Detect which cell encompasses the target text, then output its (X, Y) center coordinate. 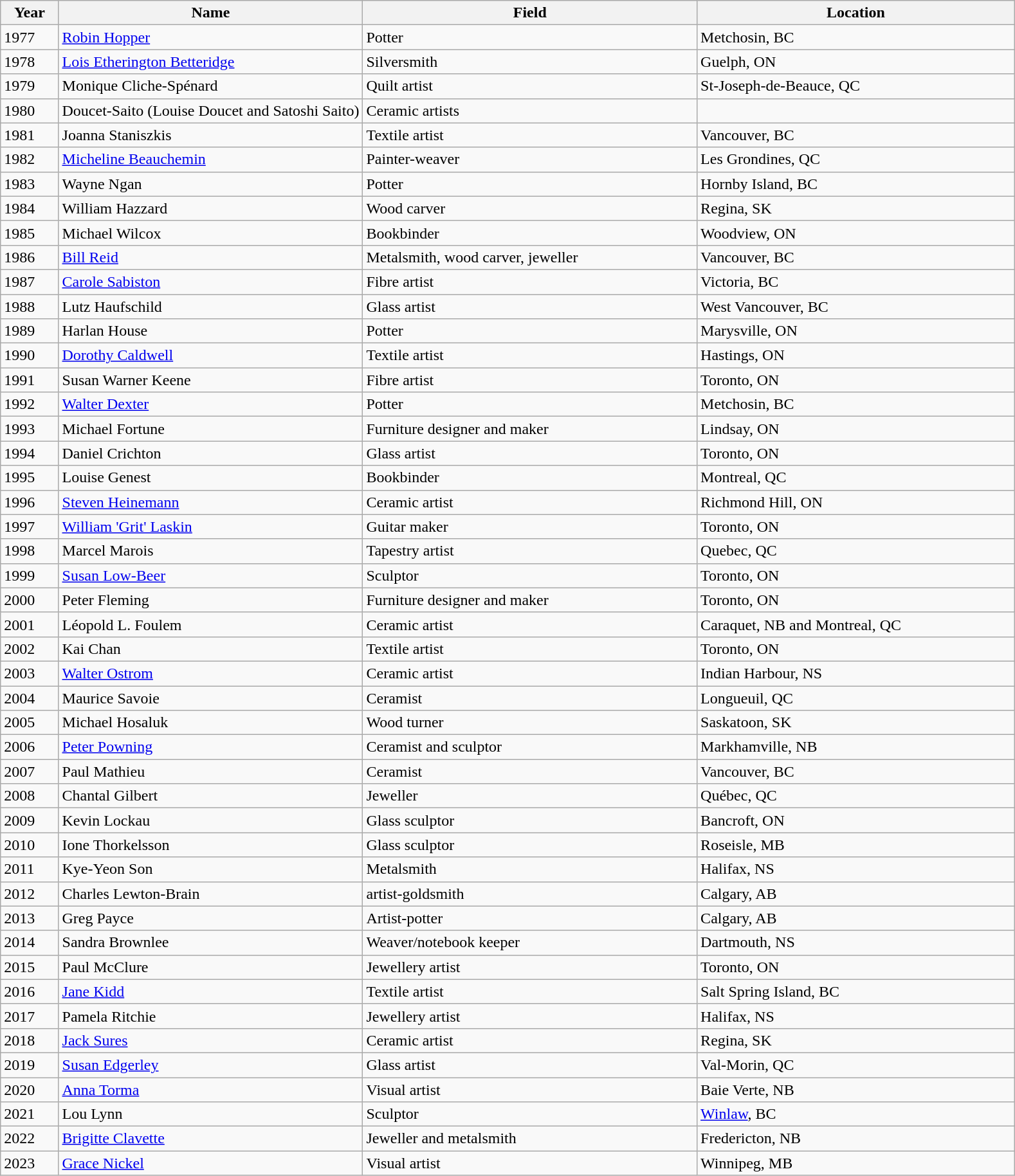
2005 (30, 723)
Michael Wilcox (211, 233)
2022 (30, 1139)
Baie Verte, NB (856, 1090)
2010 (30, 845)
2012 (30, 894)
Kevin Lockau (211, 820)
Paul Mathieu (211, 772)
Salt Spring Island, BC (856, 991)
Lou Lynn (211, 1114)
1990 (30, 356)
Winnipeg, MB (856, 1163)
Silversmith (530, 62)
Montreal, QC (856, 478)
2011 (30, 869)
Woodview, ON (856, 233)
Lois Etherington Betteridge (211, 62)
2013 (30, 918)
1994 (30, 453)
Metalsmith, wood carver, jeweller (530, 257)
1983 (30, 184)
2021 (30, 1114)
1988 (30, 307)
Jeweller and metalsmith (530, 1139)
Harlan House (211, 331)
Susan Warner Keene (211, 380)
Lutz Haufschild (211, 307)
Susan Low-Beer (211, 575)
1981 (30, 135)
Peter Fleming (211, 600)
West Vancouver, BC (856, 307)
1987 (30, 282)
1999 (30, 575)
2019 (30, 1065)
Maurice Savoie (211, 698)
Daniel Crichton (211, 453)
Wood carver (530, 208)
Greg Payce (211, 918)
1992 (30, 404)
1996 (30, 502)
1980 (30, 111)
Victoria, BC (856, 282)
Longueuil, QC (856, 698)
Dartmouth, NS (856, 943)
Doucet-Saito (Louise Doucet and Satoshi Saito) (211, 111)
Ceramic artists (530, 111)
1979 (30, 86)
Location (856, 13)
Walter Ostrom (211, 673)
Anna Torma (211, 1090)
2023 (30, 1163)
Marysville, ON (856, 331)
Grace Nickel (211, 1163)
Indian Harbour, NS (856, 673)
Richmond Hill, ON (856, 502)
Québec, QC (856, 796)
Name (211, 13)
Louise Genest (211, 478)
Chantal Gilbert (211, 796)
Michael Fortune (211, 429)
1993 (30, 429)
Year (30, 13)
Pamela Ritchie (211, 1016)
1989 (30, 331)
1978 (30, 62)
Hornby Island, BC (856, 184)
Robin Hopper (211, 37)
Wood turner (530, 723)
Ceramist and sculptor (530, 747)
Metalsmith (530, 869)
1982 (30, 159)
Steven Heinemann (211, 502)
2020 (30, 1090)
Wayne Ngan (211, 184)
2016 (30, 991)
Winlaw, BC (856, 1114)
Tapestry artist (530, 551)
2006 (30, 747)
Brigitte Clavette (211, 1139)
Val-Morin, QC (856, 1065)
Lindsay, ON (856, 429)
Ione Thorkelsson (211, 845)
Bancroft, ON (856, 820)
2017 (30, 1016)
Quebec, QC (856, 551)
2008 (30, 796)
1977 (30, 37)
Carole Sabiston (211, 282)
Joanna Staniszkis (211, 135)
2007 (30, 772)
Marcel Marois (211, 551)
Charles Lewton-Brain (211, 894)
1986 (30, 257)
Walter Dexter (211, 404)
Markhamville, NB (856, 747)
Quilt artist (530, 86)
Caraquet, NB and Montreal, QC (856, 624)
1985 (30, 233)
Jeweller (530, 796)
2014 (30, 943)
Guitar maker (530, 527)
Léopold L. Foulem (211, 624)
Kai Chan (211, 649)
2009 (30, 820)
Peter Powning (211, 747)
2002 (30, 649)
2004 (30, 698)
Painter-weaver (530, 159)
William Hazzard (211, 208)
Les Grondines, QC (856, 159)
1984 (30, 208)
Guelph, ON (856, 62)
Field (530, 13)
1998 (30, 551)
Micheline Beauchemin (211, 159)
Dorothy Caldwell (211, 356)
Hastings, ON (856, 356)
2015 (30, 967)
Artist-potter (530, 918)
Monique Cliche-Spénard (211, 86)
Weaver/notebook keeper (530, 943)
2003 (30, 673)
2000 (30, 600)
Jack Sures (211, 1040)
2018 (30, 1040)
William 'Grit' Laskin (211, 527)
1995 (30, 478)
2001 (30, 624)
Roseisle, MB (856, 845)
St-Joseph-de-Beauce, QC (856, 86)
artist-goldsmith (530, 894)
Jane Kidd (211, 991)
Michael Hosaluk (211, 723)
1997 (30, 527)
Susan Edgerley (211, 1065)
Bill Reid (211, 257)
Paul McClure (211, 967)
Saskatoon, SK (856, 723)
Fredericton, NB (856, 1139)
Sandra Brownlee (211, 943)
Kye-Yeon Son (211, 869)
1991 (30, 380)
